From the cell containing the given text, extract its center point as [x, y] coordinate. 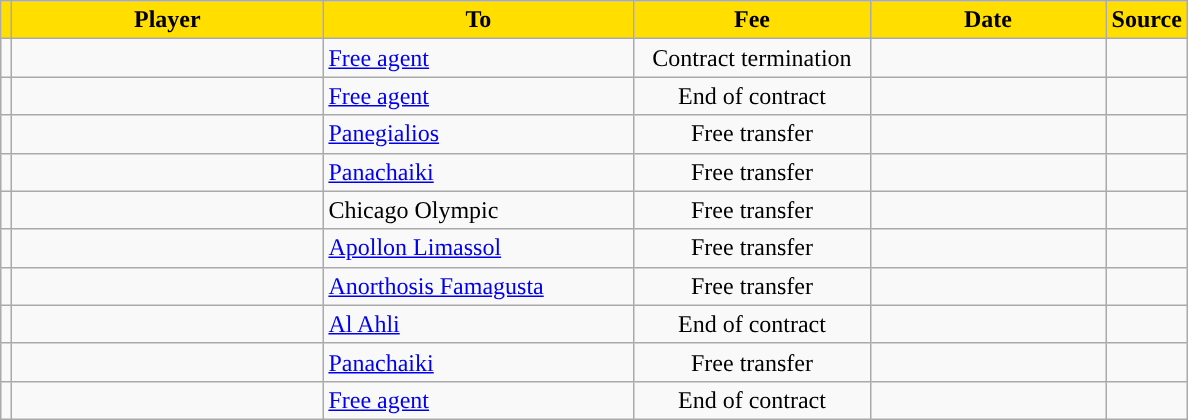
Date [988, 20]
Panegialios [478, 134]
To [478, 20]
Chicago Olympic [478, 210]
Fee [752, 20]
Anorthosis Famagusta [478, 286]
Player [168, 20]
Al Ahli [478, 324]
Source [1146, 20]
Contract termination [752, 58]
Apollon Limassol [478, 248]
